Locate the cell with the specified text and output its [X, Y] center coordinate. 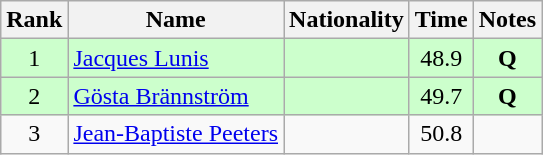
Jean-Baptiste Peeters [176, 134]
Rank [34, 20]
Jacques Lunis [176, 58]
49.7 [441, 96]
Notes [507, 20]
48.9 [441, 58]
Gösta Brännström [176, 96]
2 [34, 96]
Nationality [347, 20]
3 [34, 134]
Time [441, 20]
1 [34, 58]
Name [176, 20]
50.8 [441, 134]
